Extract the (X, Y) coordinate from the center of the cell holding the provided text.  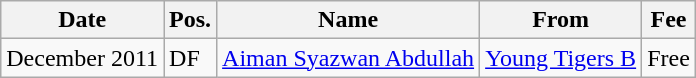
December 2011 (82, 58)
Fee (669, 20)
Pos. (190, 20)
Aiman Syazwan Abdullah (348, 58)
Date (82, 20)
DF (190, 58)
Free (669, 58)
Name (348, 20)
Young Tigers B (561, 58)
From (561, 20)
